Detect which cell encompasses the target text, then output its (X, Y) center coordinate. 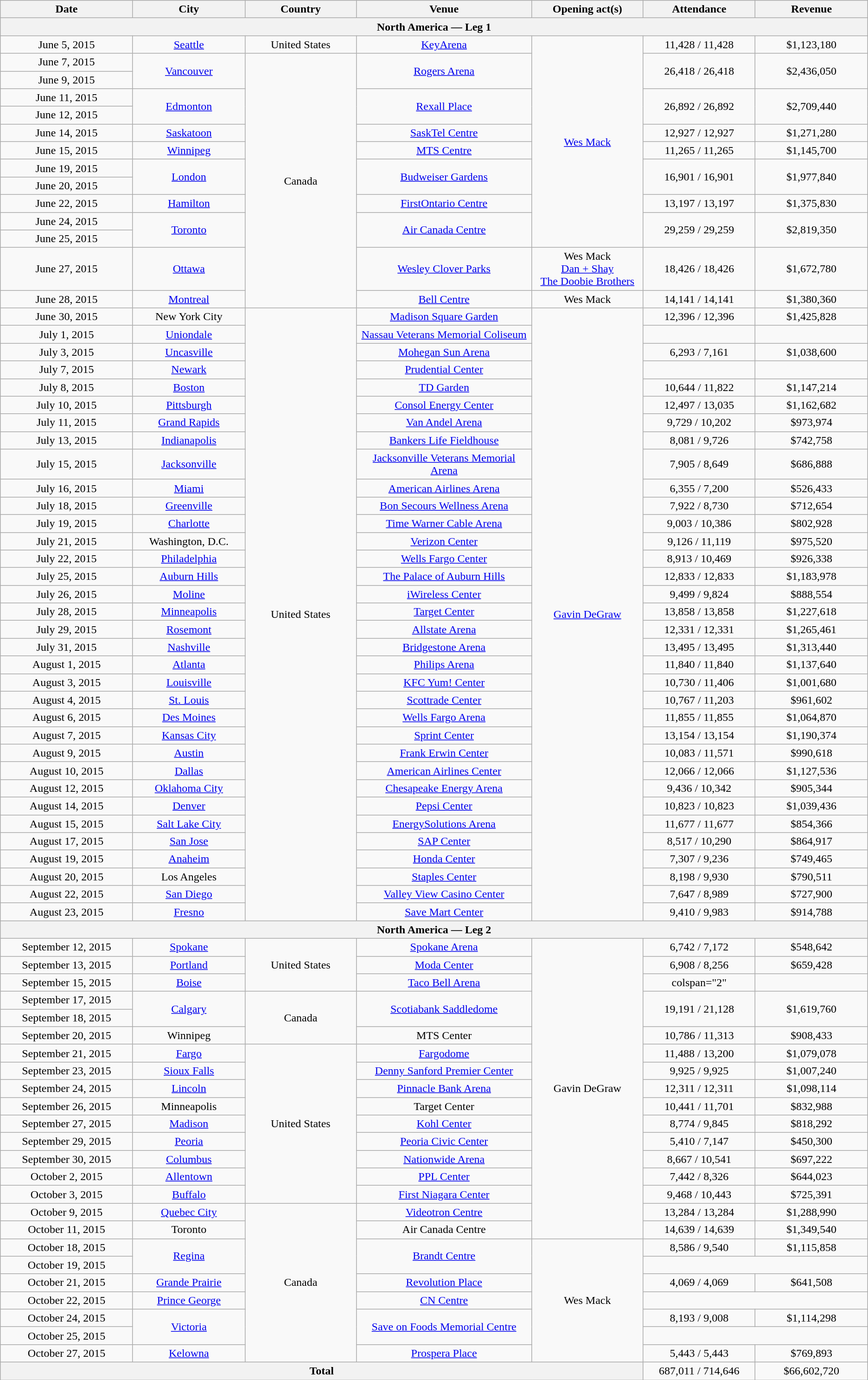
Bell Centre (444, 299)
London (189, 177)
Jacksonville (189, 464)
Grand Rapids (189, 423)
Seattle (189, 45)
July 21, 2015 (67, 541)
Grande Prairie (189, 1283)
$1,227,618 (811, 612)
$961,602 (811, 700)
August 12, 2015 (67, 788)
June 22, 2015 (67, 203)
Uniondale (189, 334)
The Palace of Auburn Hills (444, 577)
June 5, 2015 (67, 45)
Bankers Life Fieldhouse (444, 440)
Taco Bell Arena (444, 982)
Rexall Place (444, 106)
$1,265,461 (811, 629)
Nassau Veterans Memorial Coliseum (444, 334)
August 1, 2015 (67, 665)
Date (67, 9)
FirstOntario Centre (444, 203)
12,331 / 12,331 (699, 629)
September 17, 2015 (67, 1000)
$1,098,114 (811, 1088)
$1,039,436 (811, 806)
North America — Leg 2 (434, 930)
Des Moines (189, 718)
Madison Square Garden (444, 317)
Indianapolis (189, 440)
$973,974 (811, 423)
Spokane (189, 947)
$1,162,682 (811, 405)
August 4, 2015 (67, 700)
October 21, 2015 (67, 1283)
Rogers Arena (444, 71)
Rosemont (189, 629)
September 21, 2015 (67, 1053)
Quebec City (189, 1212)
City (189, 9)
Auburn Hills (189, 577)
Opening act(s) (587, 9)
July 15, 2015 (67, 464)
$727,900 (811, 894)
June 20, 2015 (67, 186)
Edmonton (189, 106)
October 2, 2015 (67, 1177)
Revenue (811, 9)
July 31, 2015 (67, 647)
KeyArena (444, 45)
October 9, 2015 (67, 1212)
Prospera Place (444, 1353)
September 13, 2015 (67, 965)
Save Mart Center (444, 912)
687,011 / 714,646 (699, 1371)
$926,338 (811, 559)
$2,709,440 (811, 106)
$1,375,830 (811, 203)
12,311 / 12,311 (699, 1088)
$832,988 (811, 1106)
MTS Centre (444, 150)
$905,344 (811, 788)
October 22, 2015 (67, 1300)
Nationwide Arena (444, 1159)
Denny Sanford Premier Center (444, 1071)
June 19, 2015 (67, 168)
Revolution Place (444, 1283)
9,468 / 10,443 (699, 1194)
Dallas (189, 770)
$818,292 (811, 1124)
June 12, 2015 (67, 115)
Verizon Center (444, 541)
$908,433 (811, 1035)
Washington, D.C. (189, 541)
St. Louis (189, 700)
11,840 / 11,840 (699, 665)
Videotron Centre (444, 1212)
Staples Center (444, 877)
Scotiabank Saddledome (444, 1009)
KFC Yum! Center (444, 682)
6,293 / 7,161 (699, 352)
$1,064,870 (811, 718)
Austin (189, 753)
9,410 / 9,983 (699, 912)
26,418 / 26,418 (699, 71)
August 15, 2015 (67, 823)
July 11, 2015 (67, 423)
June 24, 2015 (67, 221)
Save on Foods Memorial Centre (444, 1327)
8,193 / 9,008 (699, 1318)
5,410 / 7,147 (699, 1142)
9,499 / 9,824 (699, 594)
$644,023 (811, 1177)
Sprint Center (444, 735)
June 30, 2015 (67, 317)
6,355 / 7,200 (699, 488)
13,197 / 13,197 (699, 203)
EnergySolutions Arena (444, 823)
August 6, 2015 (67, 718)
Wesley Clover Parks (444, 269)
$1,425,828 (811, 317)
July 1, 2015 (67, 334)
Kansas City (189, 735)
$790,511 (811, 877)
August 23, 2015 (67, 912)
$686,888 (811, 464)
iWireless Center (444, 594)
September 26, 2015 (67, 1106)
North America — Leg 1 (434, 27)
October 18, 2015 (67, 1247)
New York City (189, 317)
August 17, 2015 (67, 841)
$2,436,050 (811, 71)
12,066 / 12,066 (699, 770)
$1,114,298 (811, 1318)
July 29, 2015 (67, 629)
$1,349,540 (811, 1230)
Spokane Arena (444, 947)
11,488 / 13,200 (699, 1053)
13,284 / 13,284 (699, 1212)
Wells Fargo Center (444, 559)
July 22, 2015 (67, 559)
TD Garden (444, 387)
October 3, 2015 (67, 1194)
$2,819,350 (811, 230)
29,259 / 29,259 (699, 230)
SAP Center (444, 841)
10,823 / 10,823 (699, 806)
7,307 / 9,236 (699, 859)
Pinnacle Bank Arena (444, 1088)
12,833 / 12,833 (699, 577)
$1,123,180 (811, 45)
Attendance (699, 9)
10,083 / 11,571 (699, 753)
Time Warner Cable Arena (444, 523)
July 28, 2015 (67, 612)
$1,147,214 (811, 387)
6,742 / 7,172 (699, 947)
Valley View Casino Center (444, 894)
4,069 / 4,069 (699, 1283)
June 7, 2015 (67, 62)
San Jose (189, 841)
7,922 / 8,730 (699, 506)
June 25, 2015 (67, 239)
$66,602,720 (811, 1371)
Moline (189, 594)
Wells Fargo Arena (444, 718)
$864,917 (811, 841)
$802,928 (811, 523)
Columbus (189, 1159)
September 15, 2015 (67, 982)
August 19, 2015 (67, 859)
September 27, 2015 (67, 1124)
7,442 / 8,326 (699, 1177)
13,495 / 13,495 (699, 647)
Newark (189, 370)
$1,190,374 (811, 735)
Nashville (189, 647)
6,908 / 8,256 (699, 965)
Kohl Center (444, 1124)
Fargo (189, 1053)
$697,222 (811, 1159)
$769,893 (811, 1353)
$1,038,600 (811, 352)
Madison (189, 1124)
$450,300 (811, 1142)
Bridgestone Arena (444, 647)
Bon Secours Wellness Arena (444, 506)
$1,007,240 (811, 1071)
Montreal (189, 299)
$1,313,440 (811, 647)
Scottrade Center (444, 700)
September 30, 2015 (67, 1159)
October 24, 2015 (67, 1318)
7,905 / 8,649 (699, 464)
$1,271,280 (811, 133)
Kelowna (189, 1353)
$1,115,858 (811, 1247)
$854,366 (811, 823)
July 10, 2015 (67, 405)
Atlanta (189, 665)
Wes Mack Dan + Shay The Doobie Brothers (587, 269)
PPL Center (444, 1177)
CN Centre (444, 1300)
9,126 / 11,119 (699, 541)
10,730 / 11,406 (699, 682)
Fresno (189, 912)
Frank Erwin Center (444, 753)
10,786 / 11,313 (699, 1035)
$1,619,760 (811, 1009)
Denver (189, 806)
SaskTel Centre (444, 133)
September 12, 2015 (67, 947)
October 27, 2015 (67, 1353)
Venue (444, 9)
Honda Center (444, 859)
Miami (189, 488)
September 20, 2015 (67, 1035)
July 3, 2015 (67, 352)
Ottawa (189, 269)
8,586 / 9,540 (699, 1247)
$990,618 (811, 753)
June 28, 2015 (67, 299)
July 26, 2015 (67, 594)
Saskatoon (189, 133)
9,729 / 10,202 (699, 423)
Regina (189, 1256)
11,265 / 11,265 (699, 150)
August 20, 2015 (67, 877)
9,925 / 9,925 (699, 1071)
$1,079,078 (811, 1053)
Country (300, 9)
$1,183,978 (811, 577)
Hamilton (189, 203)
July 7, 2015 (67, 370)
Pepsi Center (444, 806)
$548,642 (811, 947)
13,858 / 13,858 (699, 612)
$914,788 (811, 912)
$1,288,990 (811, 1212)
Total (322, 1371)
August 14, 2015 (67, 806)
$712,654 (811, 506)
8,774 / 9,845 (699, 1124)
Budweiser Gardens (444, 177)
14,639 / 14,639 (699, 1230)
$1,977,840 (811, 177)
June 15, 2015 (67, 150)
September 23, 2015 (67, 1071)
American Airlines Center (444, 770)
$725,391 (811, 1194)
Prudential Center (444, 370)
12,497 / 13,035 (699, 405)
First Niagara Center (444, 1194)
Anaheim (189, 859)
$1,672,780 (811, 269)
Salt Lake City (189, 823)
11,677 / 11,677 (699, 823)
$1,001,680 (811, 682)
Fargodome (444, 1053)
Philips Arena (444, 665)
June 11, 2015 (67, 97)
July 8, 2015 (67, 387)
October 11, 2015 (67, 1230)
10,644 / 11,822 (699, 387)
18,426 / 18,426 (699, 269)
$888,554 (811, 594)
July 19, 2015 (67, 523)
Van Andel Arena (444, 423)
July 18, 2015 (67, 506)
Boise (189, 982)
August 3, 2015 (67, 682)
Allstate Arena (444, 629)
Lincoln (189, 1088)
$742,758 (811, 440)
$1,137,640 (811, 665)
Oklahoma City (189, 788)
Philadelphia (189, 559)
Brandt Centre (444, 1256)
12,927 / 12,927 (699, 133)
19,191 / 21,128 (699, 1009)
$975,520 (811, 541)
8,198 / 9,930 (699, 877)
August 9, 2015 (67, 753)
August 10, 2015 (67, 770)
9,436 / 10,342 (699, 788)
Portland (189, 965)
Peoria Civic Center (444, 1142)
12,396 / 12,396 (699, 317)
MTS Center (444, 1035)
September 24, 2015 (67, 1088)
8,517 / 10,290 (699, 841)
Pittsburgh (189, 405)
11,855 / 11,855 (699, 718)
October 19, 2015 (67, 1265)
9,003 / 10,386 (699, 523)
August 7, 2015 (67, 735)
5,443 / 5,443 (699, 1353)
Uncasville (189, 352)
Victoria (189, 1327)
16,901 / 16,901 (699, 177)
Buffalo (189, 1194)
October 25, 2015 (67, 1335)
June 9, 2015 (67, 80)
San Diego (189, 894)
$1,145,700 (811, 150)
11,428 / 11,428 (699, 45)
7,647 / 8,989 (699, 894)
June 27, 2015 (67, 269)
Boston (189, 387)
$526,433 (811, 488)
Mohegan Sun Arena (444, 352)
September 29, 2015 (67, 1142)
Consol Energy Center (444, 405)
Greenville (189, 506)
June 14, 2015 (67, 133)
26,892 / 26,892 (699, 106)
Calgary (189, 1009)
14,141 / 14,141 (699, 299)
August 22, 2015 (67, 894)
colspan="2" (699, 982)
$641,508 (811, 1283)
Jacksonville Veterans Memorial Arena (444, 464)
8,667 / 10,541 (699, 1159)
Louisville (189, 682)
Vancouver (189, 71)
Moda Center (444, 965)
American Airlines Arena (444, 488)
Peoria (189, 1142)
13,154 / 13,154 (699, 735)
July 16, 2015 (67, 488)
July 13, 2015 (67, 440)
Sioux Falls (189, 1071)
$1,380,360 (811, 299)
8,913 / 10,469 (699, 559)
Los Angeles (189, 877)
Charlotte (189, 523)
8,081 / 9,726 (699, 440)
$659,428 (811, 965)
Allentown (189, 1177)
July 25, 2015 (67, 577)
$749,465 (811, 859)
10,767 / 11,203 (699, 700)
September 18, 2015 (67, 1018)
$1,127,536 (811, 770)
Chesapeake Energy Arena (444, 788)
10,441 / 11,701 (699, 1106)
Prince George (189, 1300)
